Extract the (x, y) coordinate from the center of the cell holding the provided text.  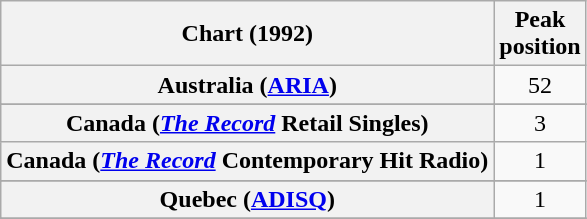
Australia (ARIA) (248, 85)
Quebec (ADISQ) (248, 199)
Chart (1992) (248, 34)
3 (540, 123)
Peakposition (540, 34)
Canada (The Record Contemporary Hit Radio) (248, 161)
52 (540, 85)
Canada (The Record Retail Singles) (248, 123)
